Provide the [x, y] coordinate of the cell's center where the given text is located.  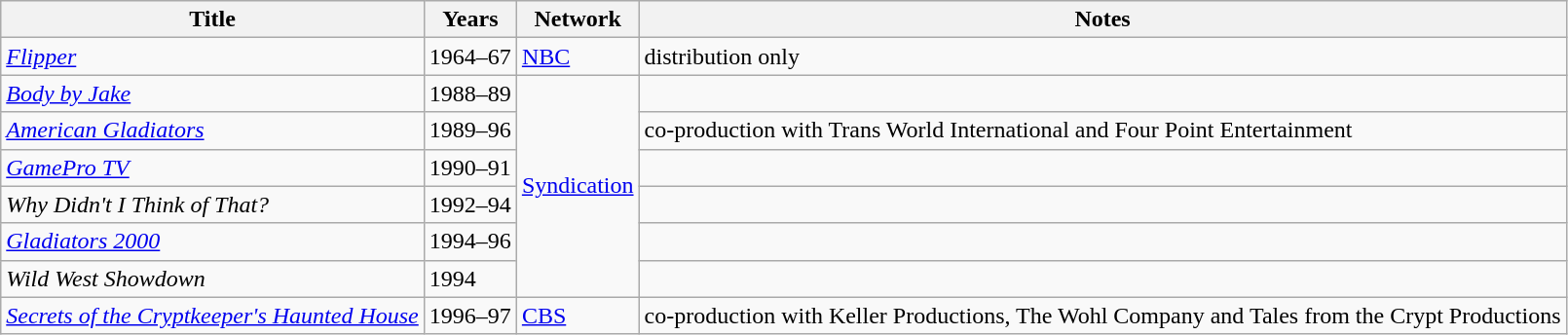
1992–94 [469, 205]
Why Didn't I Think of That? [212, 205]
1989–96 [469, 130]
Body by Jake [212, 93]
Secrets of the Cryptkeeper's Haunted House [212, 316]
1990–91 [469, 167]
co-production with Trans World International and Four Point Entertainment [1102, 130]
1994–96 [469, 242]
Flipper [212, 56]
GamePro TV [212, 167]
distribution only [1102, 56]
Gladiators 2000 [212, 242]
1994 [469, 279]
Network [578, 19]
Wild West Showdown [212, 279]
Notes [1102, 19]
1964–67 [469, 56]
Title [212, 19]
1988–89 [469, 93]
CBS [578, 316]
NBC [578, 56]
co-production with Keller Productions, The Wohl Company and Tales from the Crypt Productions [1102, 316]
Years [469, 19]
American Gladiators [212, 130]
Syndication [578, 186]
1996–97 [469, 316]
